For the text-containing cell, return its midpoint in [X, Y] coordinate format. 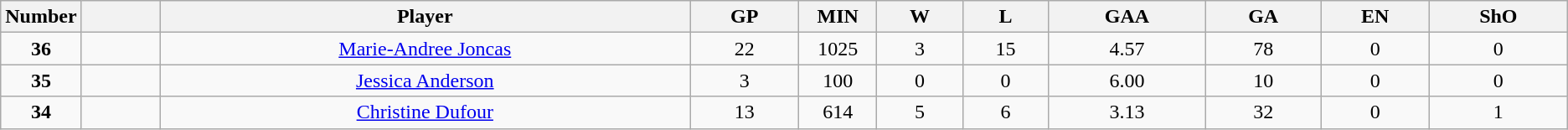
34 [41, 112]
1 [1498, 112]
1025 [838, 49]
Christine Dufour [426, 112]
3.13 [1127, 112]
614 [838, 112]
15 [1005, 49]
Player [426, 17]
10 [1263, 81]
Number [41, 17]
22 [745, 49]
4.57 [1127, 49]
13 [745, 112]
5 [920, 112]
100 [838, 81]
L [1005, 17]
78 [1263, 49]
Jessica Anderson [426, 81]
GA [1263, 17]
6.00 [1127, 81]
MIN [838, 17]
32 [1263, 112]
35 [41, 81]
36 [41, 49]
W [920, 17]
ShO [1498, 17]
Marie-Andree Joncas [426, 49]
GP [745, 17]
EN [1375, 17]
6 [1005, 112]
GAA [1127, 17]
